Find where the given text appears and provide that cell's center as [X, Y] coordinate. 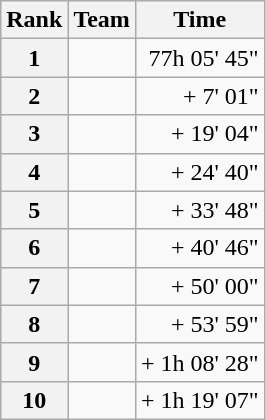
+ 50' 00" [200, 286]
4 [34, 172]
2 [34, 96]
77h 05' 45" [200, 58]
Rank [34, 20]
+ 33' 48" [200, 210]
Time [200, 20]
1 [34, 58]
+ 40' 46" [200, 248]
Team [102, 20]
9 [34, 362]
+ 1h 08' 28" [200, 362]
5 [34, 210]
7 [34, 286]
10 [34, 400]
8 [34, 324]
3 [34, 134]
+ 19' 04" [200, 134]
6 [34, 248]
+ 7' 01" [200, 96]
+ 53' 59" [200, 324]
+ 1h 19' 07" [200, 400]
+ 24' 40" [200, 172]
